Return (X, Y) of the center of cell containing provided text 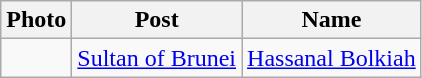
Sultan of Brunei (157, 58)
Photo (36, 20)
Name (332, 20)
Hassanal Bolkiah (332, 58)
Post (157, 20)
